Pinpoint the cell where the given text exists, returning its (x, y) midpoint coordinate. 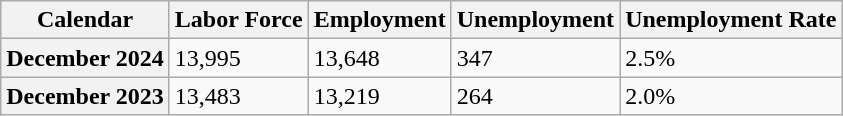
13,995 (238, 58)
2.0% (731, 96)
13,219 (380, 96)
Employment (380, 20)
December 2023 (86, 96)
13,648 (380, 58)
13,483 (238, 96)
Calendar (86, 20)
Unemployment Rate (731, 20)
264 (535, 96)
December 2024 (86, 58)
2.5% (731, 58)
347 (535, 58)
Labor Force (238, 20)
Unemployment (535, 20)
